Pinpoint the cell where the given text exists, returning its (x, y) midpoint coordinate. 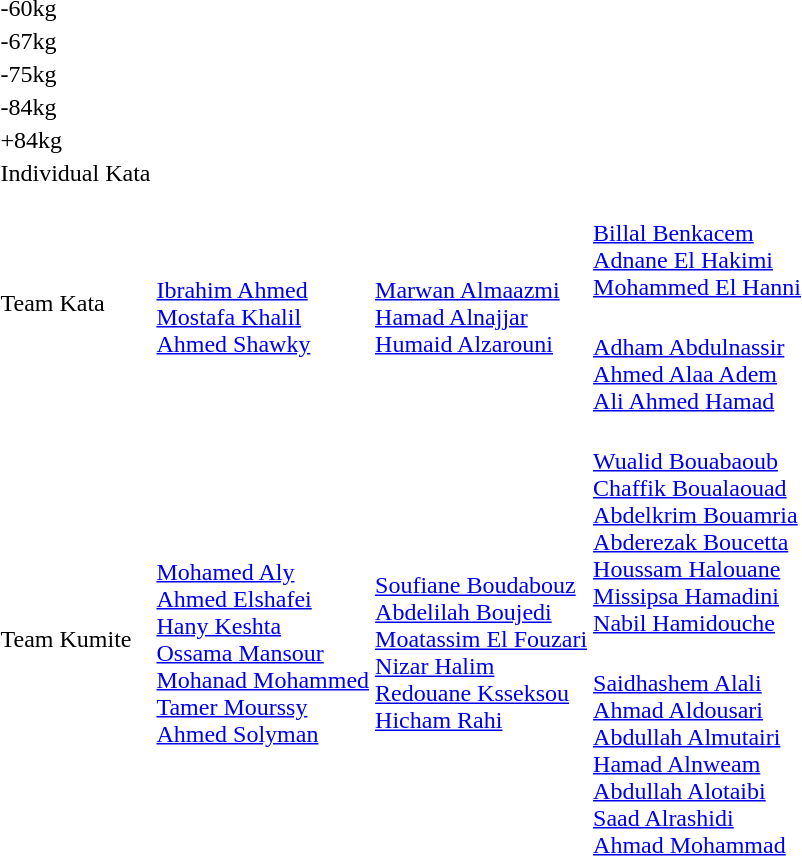
Ibrahim AhmedMostafa KhalilAhmed Shawky (263, 304)
Marwan AlmaazmiHamad AlnajjarHumaid Alzarouni (482, 304)
